Determine the [x, y] coordinate at the center of the cell enclosing the given text.  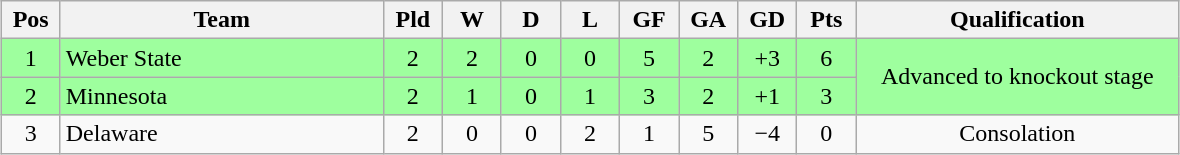
GA [708, 20]
Qualification [1018, 20]
Consolation [1018, 134]
W [472, 20]
−4 [768, 134]
6 [826, 58]
GD [768, 20]
Minnesota [222, 96]
Advanced to knockout stage [1018, 77]
GF [650, 20]
L [590, 20]
Delaware [222, 134]
+1 [768, 96]
Weber State [222, 58]
Pos [30, 20]
Pts [826, 20]
D [530, 20]
Pld [412, 20]
Team [222, 20]
+3 [768, 58]
